Provide the (X, Y) coordinate of the cell's center where the given text is located.  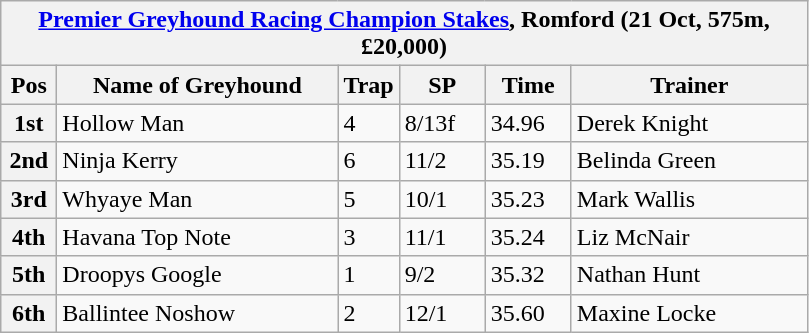
Droopys Google (198, 275)
35.60 (528, 313)
Ninja Kerry (198, 161)
4 (368, 123)
3 (368, 237)
2nd (29, 161)
6 (368, 161)
Hollow Man (198, 123)
34.96 (528, 123)
Whyaye Man (198, 199)
9/2 (442, 275)
6th (29, 313)
11/1 (442, 237)
3rd (29, 199)
Time (528, 85)
12/1 (442, 313)
Liz McNair (689, 237)
Nathan Hunt (689, 275)
Mark Wallis (689, 199)
Belinda Green (689, 161)
11/2 (442, 161)
5 (368, 199)
Derek Knight (689, 123)
1st (29, 123)
Premier Greyhound Racing Champion Stakes, Romford (21 Oct, 575m, £20,000) (404, 34)
35.19 (528, 161)
5th (29, 275)
Pos (29, 85)
1 (368, 275)
35.23 (528, 199)
8/13f (442, 123)
Trainer (689, 85)
Maxine Locke (689, 313)
Ballintee Noshow (198, 313)
Trap (368, 85)
10/1 (442, 199)
35.32 (528, 275)
4th (29, 237)
SP (442, 85)
2 (368, 313)
Havana Top Note (198, 237)
Name of Greyhound (198, 85)
35.24 (528, 237)
